Output the [x, y] coordinate of the center of the cell containing the given text.  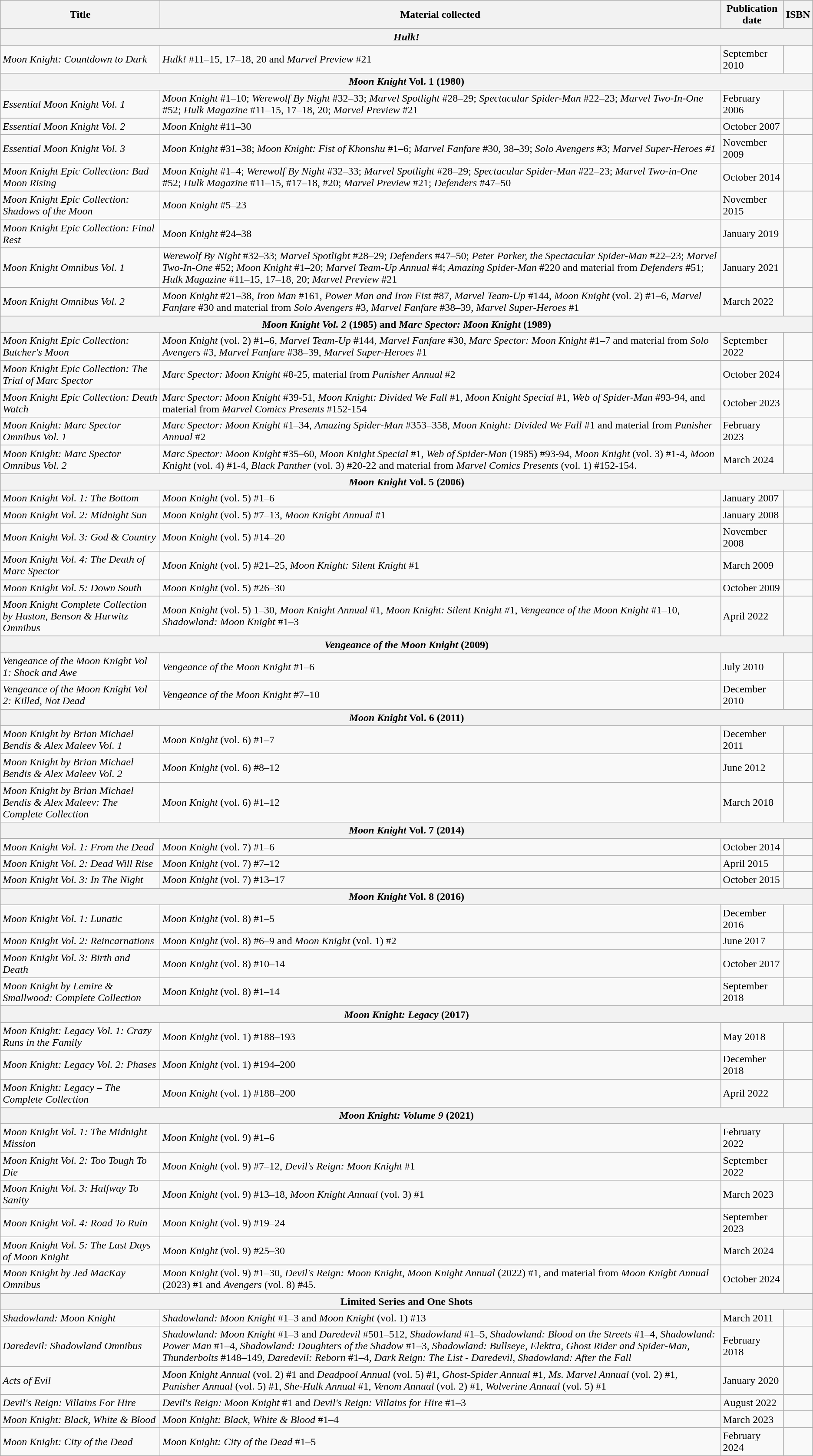
Moon Knight (vol. 7) #13–17 [440, 880]
Moon Knight (vol. 5) #1–6 [440, 498]
Moon Knight Epic Collection: Shadows of the Moon [80, 205]
Moon Knight (vol. 5) #7–13, Moon Knight Annual #1 [440, 515]
Essential Moon Knight Vol. 1 [80, 104]
Moon Knight: Black, White & Blood #1–4 [440, 1419]
Moon Knight Vol. 3: Birth and Death [80, 964]
October 2017 [752, 964]
Moon Knight Vol. 5: Down South [80, 588]
February 2022 [752, 1138]
December 2016 [752, 919]
Moon Knight Vol. 1: The Bottom [80, 498]
Moon Knight (vol. 5) #14–20 [440, 537]
Moon Knight (vol. 8) #1–14 [440, 992]
Essential Moon Knight Vol. 2 [80, 126]
Moon Knight Vol. 2 (1985) and Marc Spector: Moon Knight (1989) [406, 324]
Moon Knight: Marc Spector Omnibus Vol. 1 [80, 432]
Marc Spector: Moon Knight #8-25, material from Punisher Annual #2 [440, 375]
Moon Knight #11–30 [440, 126]
Shadowland: Moon Knight #1–3 and Moon Knight (vol. 1) #13 [440, 1318]
March 2018 [752, 802]
Vengeance of the Moon Knight Vol 1: Shock and Awe [80, 667]
Moon Knight (vol. 9) #19–24 [440, 1222]
Moon Knight (vol. 8) #1–5 [440, 919]
Moon Knight by Jed MacKay Omnibus [80, 1279]
Moon Knight (vol. 6) #8–12 [440, 768]
December 2011 [752, 740]
Moon Knight: Black, White & Blood [80, 1419]
Moon Knight (vol. 1) #188–200 [440, 1093]
October 2009 [752, 588]
Moon Knight (vol. 7) #7–12 [440, 863]
March 2011 [752, 1318]
Acts of Evil [80, 1380]
Moon Knight (vol. 9) #1–6 [440, 1138]
Moon Knight Vol. 1: The Midnight Mission [80, 1138]
Moon Knight (vol. 1) #194–200 [440, 1064]
April 2015 [752, 863]
Moon Knight (vol. 6) #1–7 [440, 740]
Moon Knight Epic Collection: Bad Moon Rising [80, 177]
Daredevil: Shadowland Omnibus [80, 1346]
February 2018 [752, 1346]
Moon Knight Vol. 2: Too Tough To Die [80, 1166]
January 2019 [752, 234]
Moon Knight (vol. 8) #6–9 and Moon Knight (vol. 1) #2 [440, 941]
Material collected [440, 15]
Devil's Reign: Villains For Hire [80, 1403]
Moon Knight (vol. 6) #1–12 [440, 802]
December 2018 [752, 1064]
November 2008 [752, 537]
November 2009 [752, 148]
Shadowland: Moon Knight [80, 1318]
September 2010 [752, 59]
Moon Knight: Legacy (2017) [406, 1014]
Moon Knight Vol. 4: The Death of Marc Spector [80, 565]
Moon Knight (vol. 8) #10–14 [440, 964]
August 2022 [752, 1403]
October 2023 [752, 403]
Moon Knight Vol. 2: Midnight Sun [80, 515]
March 2009 [752, 565]
February 2024 [752, 1441]
Moon Knight: Legacy Vol. 2: Phases [80, 1064]
November 2015 [752, 205]
May 2018 [752, 1037]
Moon Knight #24–38 [440, 234]
Moon Knight by Brian Michael Bendis & Alex Maleev Vol. 2 [80, 768]
Vengeance of the Moon Knight #7–10 [440, 695]
Moon Knight #31–38; Moon Knight: Fist of Khonshu #1–6; Marvel Fanfare #30, 38–39; Solo Avengers #3; Marvel Super-Heroes #1 [440, 148]
Moon Knight #5–23 [440, 205]
Moon Knight by Brian Michael Bendis & Alex Maleev: The Complete Collection [80, 802]
January 2021 [752, 267]
January 2007 [752, 498]
Moon Knight Vol. 2: Reincarnations [80, 941]
October 2007 [752, 126]
September 2018 [752, 992]
Title [80, 15]
Moon Knight Complete Collection by Huston, Benson & Hurwitz Omnibus [80, 616]
Moon Knight (vol. 9) #13–18, Moon Knight Annual (vol. 3) #1 [440, 1195]
Moon Knight Vol. 6 (2011) [406, 718]
Marc Spector: Moon Knight #1–34, Amazing Spider-Man #353–358, Moon Knight: Divided We Fall #1 and material from Punisher Annual #2 [440, 432]
December 2010 [752, 695]
Moon Knight Omnibus Vol. 1 [80, 267]
Moon Knight: Marc Spector Omnibus Vol. 2 [80, 459]
Moon Knight (vol. 1) #188–193 [440, 1037]
January 2008 [752, 515]
Moon Knight Epic Collection: Death Watch [80, 403]
Moon Knight Epic Collection: The Trial of Marc Spector [80, 375]
June 2017 [752, 941]
Moon Knight (vol. 7) #1–6 [440, 847]
Moon Knight Vol. 2: Dead Will Rise [80, 863]
Moon Knight: City of the Dead [80, 1441]
Moon Knight Epic Collection: Butcher's Moon [80, 346]
Hulk! #11–15, 17–18, 20 and Marvel Preview #21 [440, 59]
Devil's Reign: Moon Knight #1 and Devil's Reign: Villains for Hire #1–3 [440, 1403]
Hulk! [406, 37]
Vengeance of the Moon Knight #1–6 [440, 667]
Moon Knight Vol. 1: From the Dead [80, 847]
Moon Knight by Brian Michael Bendis & Alex Maleev Vol. 1 [80, 740]
Moon Knight: Volume 9 (2021) [406, 1116]
Moon Knight (vol. 9) #25–30 [440, 1251]
Moon Knight (vol. 9) #7–12, Devil's Reign: Moon Knight #1 [440, 1166]
Moon Knight: Legacy Vol. 1: Crazy Runs in the Family [80, 1037]
July 2010 [752, 667]
Moon Knight Vol. 3: God & Country [80, 537]
January 2020 [752, 1380]
Essential Moon Knight Vol. 3 [80, 148]
Vengeance of the Moon Knight Vol 2: Killed, Not Dead [80, 695]
Moon Knight: City of the Dead #1–5 [440, 1441]
Moon Knight: Countdown to Dark [80, 59]
Moon Knight (vol. 5) #21–25, Moon Knight: Silent Knight #1 [440, 565]
Moon Knight Vol. 5 (2006) [406, 482]
Vengeance of the Moon Knight (2009) [406, 644]
Moon Knight Omnibus Vol. 2 [80, 301]
October 2015 [752, 880]
Moon Knight Vol. 1: Lunatic [80, 919]
Moon Knight: Legacy – The Complete Collection [80, 1093]
ISBN [798, 15]
Moon Knight Vol. 8 (2016) [406, 896]
September 2023 [752, 1222]
Moon Knight Vol. 1 (1980) [406, 82]
Limited Series and One Shots [406, 1301]
Moon Knight Vol. 4: Road To Ruin [80, 1222]
February 2006 [752, 104]
Moon Knight Epic Collection: Final Rest [80, 234]
Moon Knight (vol. 5) #26–30 [440, 588]
March 2022 [752, 301]
June 2012 [752, 768]
Moon Knight Vol. 5: The Last Days of Moon Knight [80, 1251]
Moon Knight by Lemire & Smallwood: Complete Collection [80, 992]
February 2023 [752, 432]
Moon Knight Vol. 3: In The Night [80, 880]
Moon Knight (vol. 5) 1–30, Moon Knight Annual #1, Moon Knight: Silent Knight #1, Vengeance of the Moon Knight #1–10, Shadowland: Moon Knight #1–3 [440, 616]
Publication date [752, 15]
Moon Knight Vol. 3: Halfway To Sanity [80, 1195]
Moon Knight Vol. 7 (2014) [406, 830]
